Provide the [x, y] coordinate of the cell's center where the given text is located.  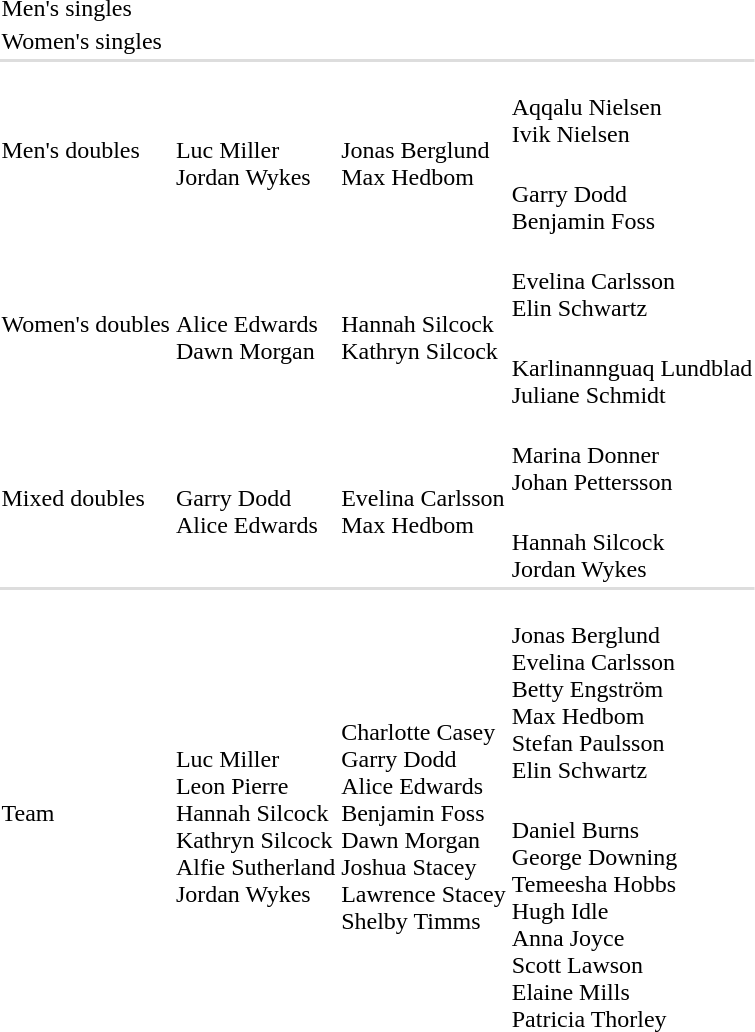
Garry Dodd Alice Edwards [255, 498]
Karlinannguaq Lundblad Juliane Schmidt [632, 368]
Luc Miller Jordan Wykes [255, 150]
Alice Edwards Dawn Morgan [255, 324]
Hannah Silcock Kathryn Silcock [424, 324]
Aqqalu Nielsen Ivik Nielsen [632, 107]
Jonas Berglund Evelina Carlsson Betty Engström Max Hedbom Stefan Paulsson Elin Schwartz [632, 689]
Hannah Silcock Jordan Wykes [632, 542]
Men's doubles [86, 150]
Jonas Berglund Max Hedbom [424, 150]
Garry Dodd Benjamin Foss [632, 194]
Women's doubles [86, 324]
Mixed doubles [86, 498]
Marina Donner Johan Pettersson [632, 455]
Women's singles [86, 41]
Evelina Carlsson Max Hedbom [424, 498]
Evelina Carlsson Elin Schwartz [632, 281]
